From the cell containing the given text, extract its center point as (X, Y) coordinate. 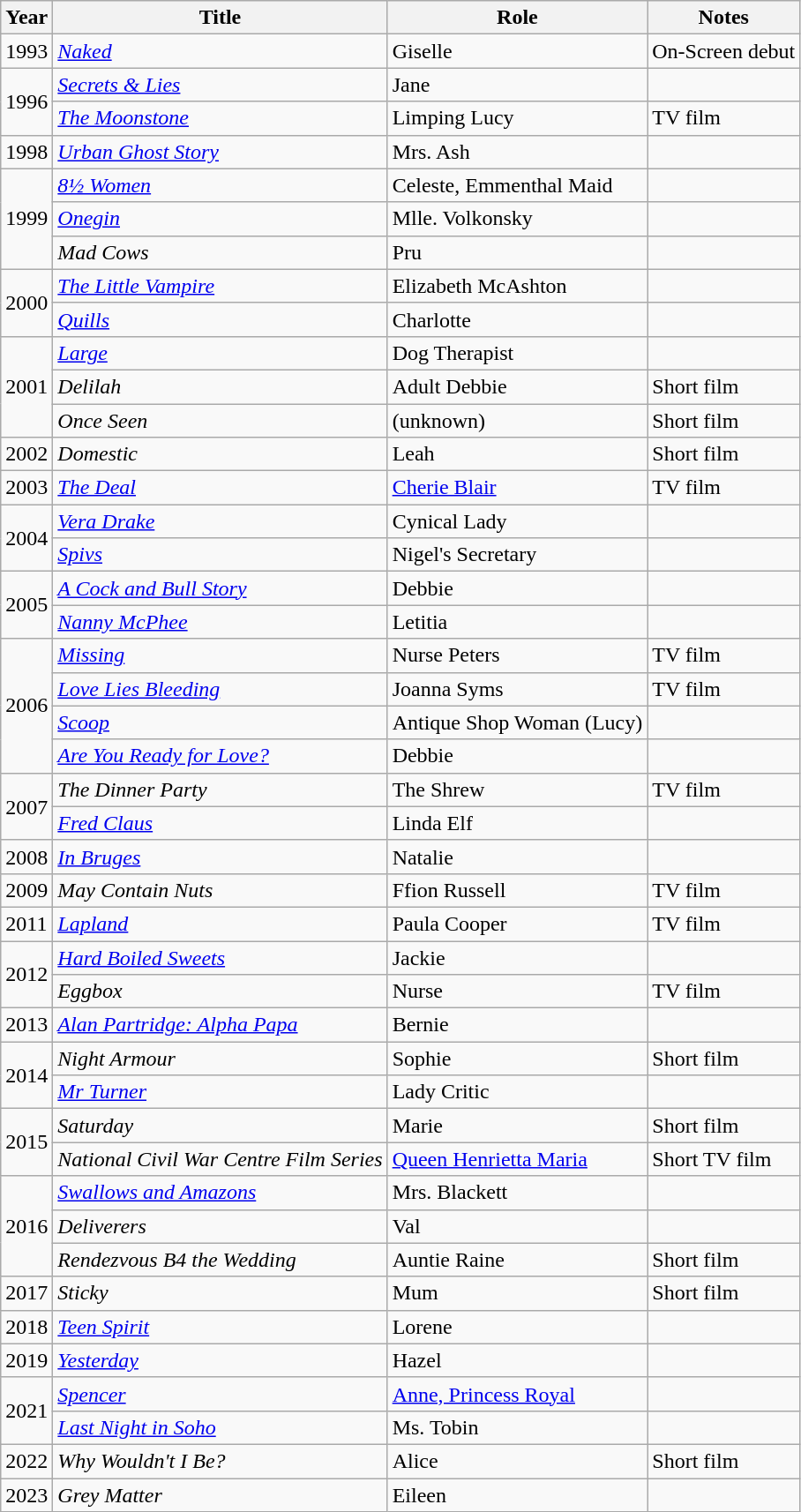
Rendezvous B4 the Wedding (221, 1260)
Mad Cows (221, 252)
Pru (517, 252)
1993 (26, 51)
(unknown) (517, 421)
1999 (26, 219)
2015 (26, 1142)
Letitia (517, 622)
Vera Drake (221, 521)
Antique Shop Woman (Lucy) (517, 722)
Secrets & Lies (221, 85)
Lorene (517, 1327)
Role (517, 18)
Are You Ready for Love? (221, 756)
Val (517, 1226)
2003 (26, 488)
Why Wouldn't I Be? (221, 1461)
Mrs. Blackett (517, 1193)
Joanna Syms (517, 689)
Celeste, Emmenthal Maid (517, 185)
Scoop (221, 722)
Yesterday (221, 1360)
Hard Boiled Sweets (221, 957)
2013 (26, 1025)
Domestic (221, 454)
Charlotte (517, 319)
Limping Lucy (517, 118)
2021 (26, 1411)
Fred Claus (221, 823)
Cynical Lady (517, 521)
2001 (26, 386)
Onegin (221, 219)
2016 (26, 1226)
Urban Ghost Story (221, 152)
Anne, Princess Royal (517, 1394)
2022 (26, 1461)
2018 (26, 1327)
2014 (26, 1075)
Ffion Russell (517, 890)
Jane (517, 85)
Ms. Tobin (517, 1427)
Mum (517, 1293)
Grey Matter (221, 1495)
Saturday (221, 1126)
2023 (26, 1495)
Missing (221, 655)
Mrs. Ash (517, 152)
Hazel (517, 1360)
Sticky (221, 1293)
Nigel's Secretary (517, 555)
Marie (517, 1126)
The Dinner Party (221, 790)
2004 (26, 538)
2006 (26, 706)
Once Seen (221, 421)
2005 (26, 605)
Delilah (221, 386)
Quills (221, 319)
The Shrew (517, 790)
Queen Henrietta Maria (517, 1159)
Eggbox (221, 992)
1998 (26, 152)
Giselle (517, 51)
Short TV film (723, 1159)
Alan Partridge: Alpha Papa (221, 1025)
In Bruges (221, 857)
Elizabeth McAshton (517, 286)
Linda Elf (517, 823)
Night Armour (221, 1059)
Love Lies Bleeding (221, 689)
1996 (26, 101)
2019 (26, 1360)
Spencer (221, 1394)
Dog Therapist (517, 353)
Swallows and Amazons (221, 1193)
National Civil War Centre Film Series (221, 1159)
Adult Debbie (517, 386)
Leah (517, 454)
Mlle. Volkonsky (517, 219)
The Little Vampire (221, 286)
Jackie (517, 957)
The Deal (221, 488)
2008 (26, 857)
Nurse Peters (517, 655)
Alice (517, 1461)
Nanny McPhee (221, 622)
2009 (26, 890)
Eileen (517, 1495)
Naked (221, 51)
On-Screen debut (723, 51)
Nurse (517, 992)
Mr Turner (221, 1092)
Lapland (221, 924)
Sophie (517, 1059)
2017 (26, 1293)
The Moonstone (221, 118)
May Contain Nuts (221, 890)
2011 (26, 924)
2012 (26, 974)
Spivs (221, 555)
2000 (26, 303)
Auntie Raine (517, 1260)
Lady Critic (517, 1092)
Last Night in Soho (221, 1427)
2002 (26, 454)
8½ Women (221, 185)
Large (221, 353)
2007 (26, 806)
Natalie (517, 857)
Deliverers (221, 1226)
Cherie Blair (517, 488)
Year (26, 18)
A Cock and Bull Story (221, 588)
Bernie (517, 1025)
Notes (723, 18)
Paula Cooper (517, 924)
Teen Spirit (221, 1327)
Title (221, 18)
